Identify which cell holds the provided text, then report its (X, Y) central coordinate. 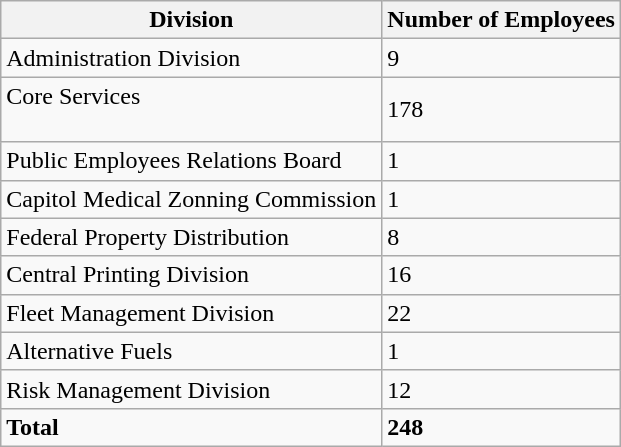
22 (502, 313)
Core Services (192, 110)
Risk Management Division (192, 389)
Capitol Medical Zonning Commission (192, 199)
Administration Division (192, 58)
Fleet Management Division (192, 313)
178 (502, 110)
Number of Employees (502, 20)
Public Employees Relations Board (192, 161)
Division (192, 20)
12 (502, 389)
8 (502, 237)
Alternative Fuels (192, 351)
Central Printing Division (192, 275)
Total (192, 427)
16 (502, 275)
248 (502, 427)
9 (502, 58)
Federal Property Distribution (192, 237)
